Extract the [X, Y] coordinate from the center of the cell holding the provided text.  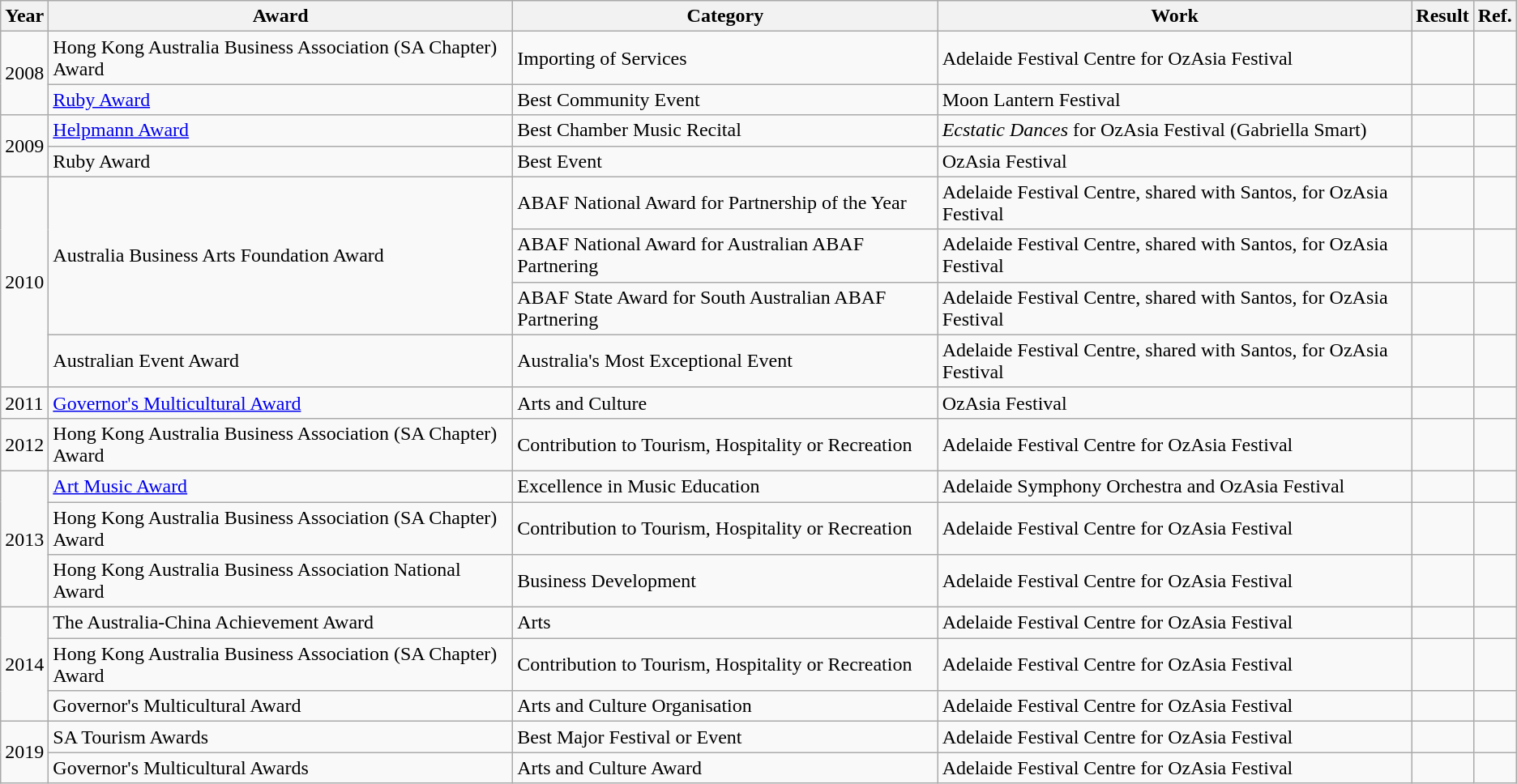
2010 [24, 282]
Excellence in Music Education [725, 486]
Best Community Event [725, 100]
Australia Business Arts Foundation Award [280, 256]
SA Tourism Awards [280, 737]
Adelaide Symphony Orchestra and OzAsia Festival [1175, 486]
Ref. [1494, 16]
ABAF National Award for Australian ABAF Partnering [725, 256]
2009 [24, 146]
Arts and Culture Award [725, 768]
The Australia-China Achievement Award [280, 623]
Hong Kong Australia Business Association National Award [280, 582]
Art Music Award [280, 486]
Category [725, 16]
Best Event [725, 161]
2019 [24, 752]
2014 [24, 664]
Work [1175, 16]
Importing of Services [725, 58]
Year [24, 16]
Best Major Festival or Event [725, 737]
Arts [725, 623]
2008 [24, 73]
2011 [24, 403]
2012 [24, 444]
ABAF National Award for Partnership of the Year [725, 202]
Moon Lantern Festival [1175, 100]
Ecstatic Dances for OzAsia Festival (Gabriella Smart) [1175, 130]
Arts and Culture Organisation [725, 706]
Helpmann Award [280, 130]
ABAF State Award for South Australian ABAF Partnering [725, 308]
Australian Event Award [280, 361]
2013 [24, 539]
Governor's Multicultural Awards [280, 768]
Business Development [725, 582]
Award [280, 16]
Arts and Culture [725, 403]
Australia's Most Exceptional Event [725, 361]
Result [1442, 16]
Best Chamber Music Recital [725, 130]
